Return (X, Y) of the center of cell containing provided text 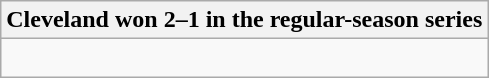
Cleveland won 2–1 in the regular-season series (244, 20)
